Extract the [x, y] coordinate from the center of the cell holding the provided text.  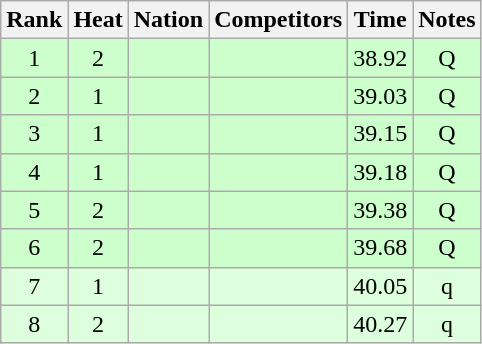
4 [34, 172]
39.38 [380, 210]
Heat [98, 20]
39.18 [380, 172]
Competitors [278, 20]
5 [34, 210]
6 [34, 248]
Nation [168, 20]
39.68 [380, 248]
39.15 [380, 134]
38.92 [380, 58]
8 [34, 324]
40.05 [380, 286]
3 [34, 134]
40.27 [380, 324]
Notes [447, 20]
39.03 [380, 96]
Rank [34, 20]
7 [34, 286]
Time [380, 20]
